Identify which cell holds the provided text, then report its (X, Y) central coordinate. 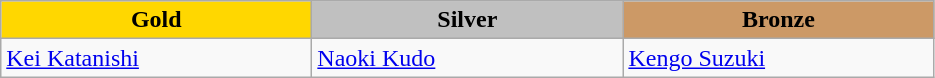
Kei Katanishi (156, 58)
Naoki Kudo (468, 58)
Gold (156, 20)
Kengo Suzuki (778, 58)
Bronze (778, 20)
Silver (468, 20)
